Pinpoint the cell where the given text exists, returning its (X, Y) midpoint coordinate. 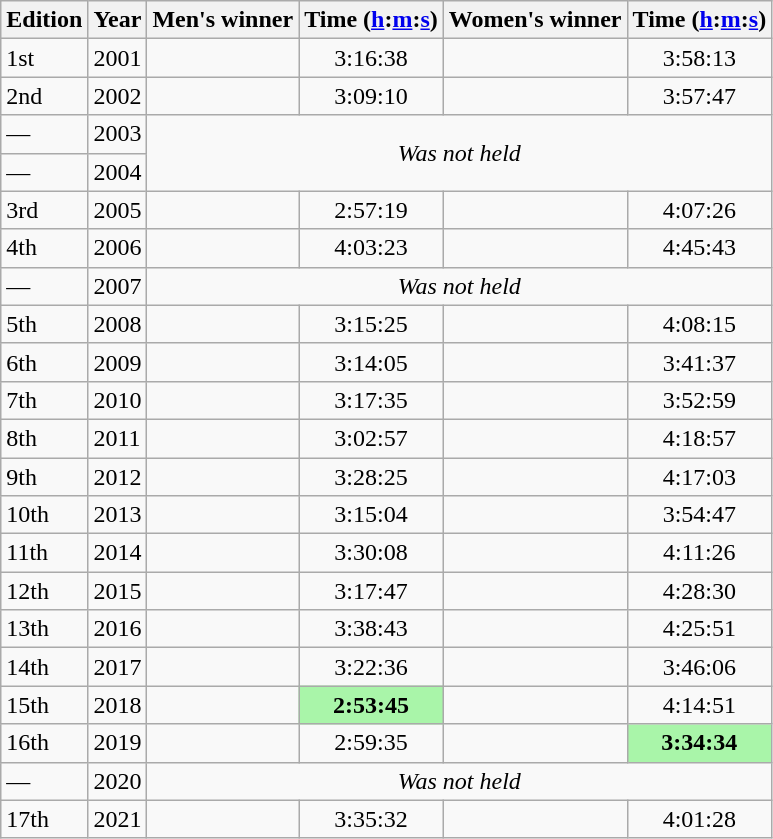
8th (44, 438)
3:34:34 (700, 743)
2012 (118, 477)
12th (44, 591)
3:16:38 (372, 58)
2015 (118, 591)
1st (44, 58)
2005 (118, 210)
2001 (118, 58)
4:01:28 (700, 819)
4:08:15 (700, 324)
3:17:35 (372, 400)
4:03:23 (372, 248)
3:30:08 (372, 553)
Men's winner (223, 20)
2014 (118, 553)
2009 (118, 362)
3:15:25 (372, 324)
2013 (118, 515)
3:14:05 (372, 362)
15th (44, 705)
11th (44, 553)
3:54:47 (700, 515)
4:11:26 (700, 553)
5th (44, 324)
4:18:57 (700, 438)
6th (44, 362)
3:35:32 (372, 819)
9th (44, 477)
4:07:26 (700, 210)
2018 (118, 705)
Year (118, 20)
3:28:25 (372, 477)
17th (44, 819)
3:15:04 (372, 515)
7th (44, 400)
13th (44, 629)
2006 (118, 248)
2002 (118, 96)
3:58:13 (700, 58)
2010 (118, 400)
3:41:37 (700, 362)
2021 (118, 819)
2019 (118, 743)
16th (44, 743)
3:09:10 (372, 96)
2016 (118, 629)
2008 (118, 324)
2:53:45 (372, 705)
Women's winner (535, 20)
2:57:19 (372, 210)
4:14:51 (700, 705)
4:17:03 (700, 477)
2017 (118, 667)
3rd (44, 210)
4:28:30 (700, 591)
2nd (44, 96)
2020 (118, 781)
3:17:47 (372, 591)
3:57:47 (700, 96)
2007 (118, 286)
4th (44, 248)
2:59:35 (372, 743)
3:02:57 (372, 438)
3:52:59 (700, 400)
10th (44, 515)
2004 (118, 172)
4:45:43 (700, 248)
3:22:36 (372, 667)
3:46:06 (700, 667)
3:38:43 (372, 629)
2011 (118, 438)
Edition (44, 20)
2003 (118, 134)
4:25:51 (700, 629)
14th (44, 667)
